Provide the (X, Y) coordinate of the cell's center where the given text is located.  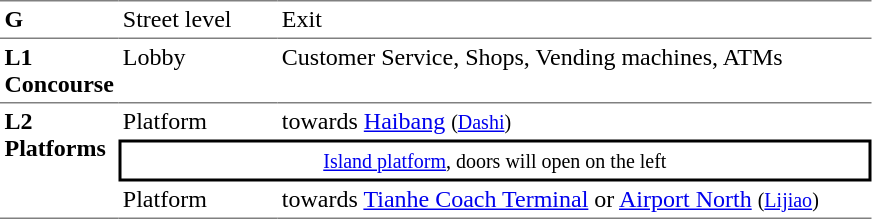
Platform (198, 122)
towards Haibang (Dashi) (574, 122)
Customer Service, Shops, Vending machines, ATMs (574, 71)
Island platform, doors will open on the left (494, 161)
L1Concourse (59, 71)
Exit (574, 19)
G (59, 19)
Street level (198, 19)
Lobby (198, 71)
